For the text-containing cell, return its midpoint in [x, y] coordinate format. 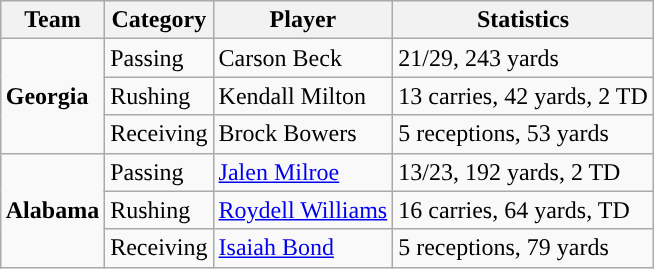
13/23, 192 yards, 2 TD [524, 172]
Kendall Milton [303, 96]
Statistics [524, 20]
5 receptions, 79 yards [524, 248]
Player [303, 20]
Carson Beck [303, 58]
Brock Bowers [303, 134]
13 carries, 42 yards, 2 TD [524, 96]
Alabama [52, 210]
5 receptions, 53 yards [524, 134]
Jalen Milroe [303, 172]
Isaiah Bond [303, 248]
Georgia [52, 96]
16 carries, 64 yards, TD [524, 210]
Team [52, 20]
21/29, 243 yards [524, 58]
Roydell Williams [303, 210]
Category [159, 20]
